Return [X, Y] of the center of cell containing provided text 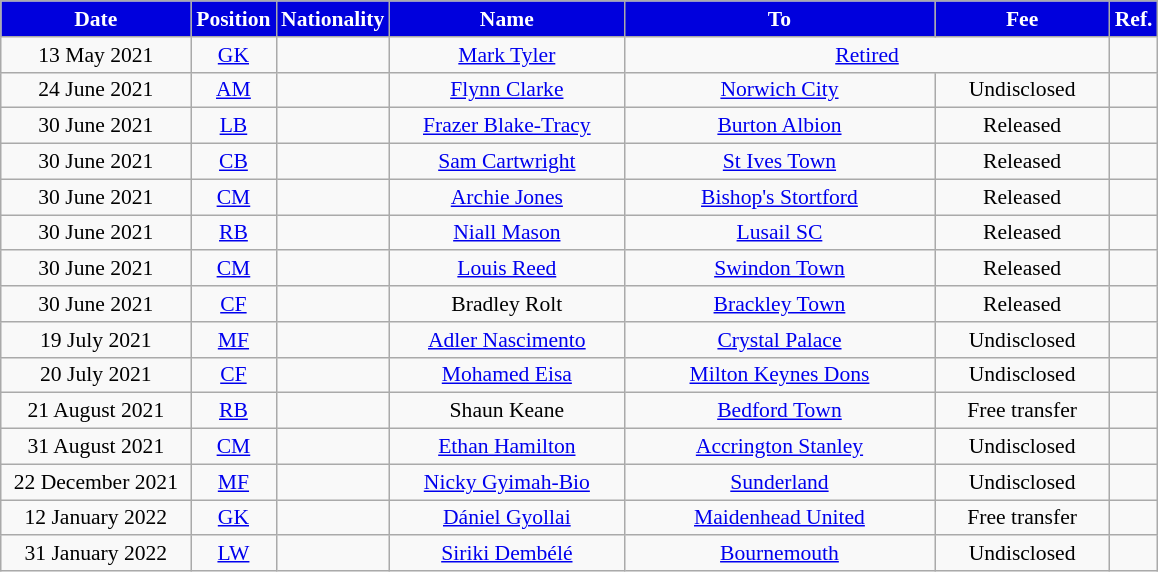
Bradley Rolt [506, 304]
Ref. [1134, 19]
13 May 2021 [96, 55]
Niall Mason [506, 233]
Retired [866, 55]
Ethan Hamilton [506, 447]
Sunderland [779, 482]
Adler Nascimento [506, 340]
To [779, 19]
Nationality [332, 19]
31 August 2021 [96, 447]
Flynn Clarke [506, 90]
Louis Reed [506, 269]
19 July 2021 [96, 340]
Bishop's Stortford [779, 197]
Mark Tyler [506, 55]
Position [234, 19]
Nicky Gyimah-Bio [506, 482]
Frazer Blake-Tracy [506, 126]
LB [234, 126]
Swindon Town [779, 269]
Dániel Gyollai [506, 518]
CB [234, 162]
31 January 2022 [96, 554]
Burton Albion [779, 126]
Milton Keynes Dons [779, 375]
24 June 2021 [96, 90]
Brackley Town [779, 304]
Date [96, 19]
Bournemouth [779, 554]
22 December 2021 [96, 482]
21 August 2021 [96, 411]
Crystal Palace [779, 340]
Shaun Keane [506, 411]
Archie Jones [506, 197]
Lusail SC [779, 233]
Mohamed Eisa [506, 375]
Bedford Town [779, 411]
LW [234, 554]
Name [506, 19]
Siriki Dembélé [506, 554]
Fee [1022, 19]
AM [234, 90]
Accrington Stanley [779, 447]
20 July 2021 [96, 375]
12 January 2022 [96, 518]
Sam Cartwright [506, 162]
Maidenhead United [779, 518]
St Ives Town [779, 162]
Norwich City [779, 90]
